Find where the given text appears and provide that cell's center as [x, y] coordinate. 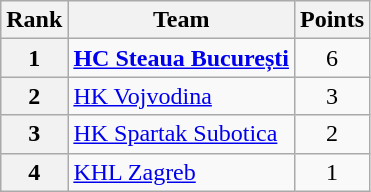
HC Steaua București [182, 58]
Rank [34, 20]
4 [34, 172]
HK Spartak Subotica [182, 134]
Points [332, 20]
6 [332, 58]
KHL Zagreb [182, 172]
Team [182, 20]
HK Vojvodina [182, 96]
